Scan for the cell matching the given text and deliver its (x, y) coordinate at center. 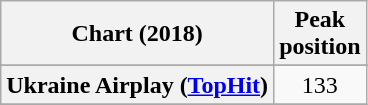
133 (320, 85)
Chart (2018) (138, 34)
Peakposition (320, 34)
Ukraine Airplay (TopHit) (138, 85)
